Detect which cell encompasses the target text, then output its [x, y] center coordinate. 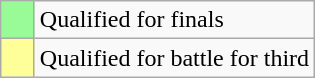
Qualified for finals [174, 20]
Qualified for battle for third [174, 58]
